For the text-containing cell, return its midpoint in (x, y) coordinate format. 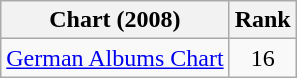
Chart (2008) (115, 20)
German Albums Chart (115, 58)
Rank (262, 20)
16 (262, 58)
